Extract the [x, y] coordinate from the center of the cell holding the provided text.  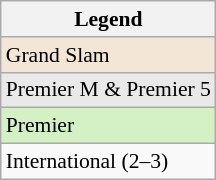
Grand Slam [108, 55]
Premier M & Premier 5 [108, 90]
Premier [108, 126]
International (2–3) [108, 162]
Legend [108, 19]
